Pinpoint the cell where the given text exists, returning its [X, Y] midpoint coordinate. 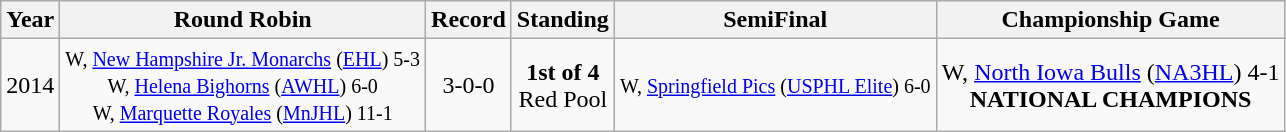
Round Robin [243, 20]
Standing [562, 20]
2014 [30, 85]
W, New Hampshire Jr. Monarchs (EHL) 5-3W, Helena Bighorns (AWHL) 6-0W, Marquette Royales (MnJHL) 11-1 [243, 85]
W, North Iowa Bulls (NA3HL) 4-1NATIONAL CHAMPIONS [1110, 85]
SemiFinal [775, 20]
Year [30, 20]
Championship Game [1110, 20]
1st of 4Red Pool [562, 85]
W, Springfield Pics (USPHL Elite) 6-0 [775, 85]
Record [469, 20]
3-0-0 [469, 85]
